Scan for the cell matching the given text and deliver its (x, y) coordinate at center. 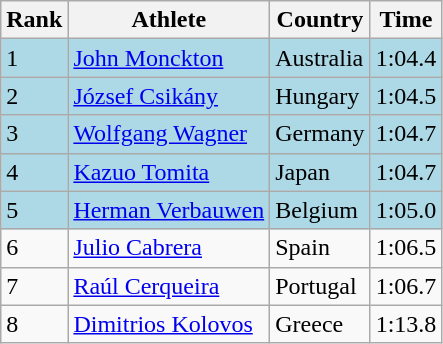
Raúl Cerqueira (169, 286)
1:06.5 (406, 248)
Japan (320, 172)
Australia (320, 58)
1:04.4 (406, 58)
John Monckton (169, 58)
Kazuo Tomita (169, 172)
Country (320, 20)
Herman Verbauwen (169, 210)
Portugal (320, 286)
Germany (320, 134)
Spain (320, 248)
József Csikány (169, 96)
Julio Cabrera (169, 248)
6 (34, 248)
Athlete (169, 20)
Hungary (320, 96)
7 (34, 286)
3 (34, 134)
1:04.5 (406, 96)
2 (34, 96)
Rank (34, 20)
1:05.0 (406, 210)
1:13.8 (406, 324)
Dimitrios Kolovos (169, 324)
Time (406, 20)
Greece (320, 324)
Wolfgang Wagner (169, 134)
1 (34, 58)
4 (34, 172)
1:06.7 (406, 286)
8 (34, 324)
Belgium (320, 210)
5 (34, 210)
